Return [x, y] of the center of cell containing provided text 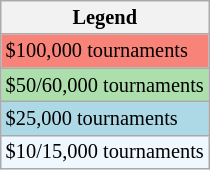
$50/60,000 tournaments [105, 85]
$100,000 tournaments [105, 51]
Legend [105, 17]
$25,000 tournaments [105, 118]
$10/15,000 tournaments [105, 152]
